Scan for the cell matching the given text and deliver its (X, Y) coordinate at center. 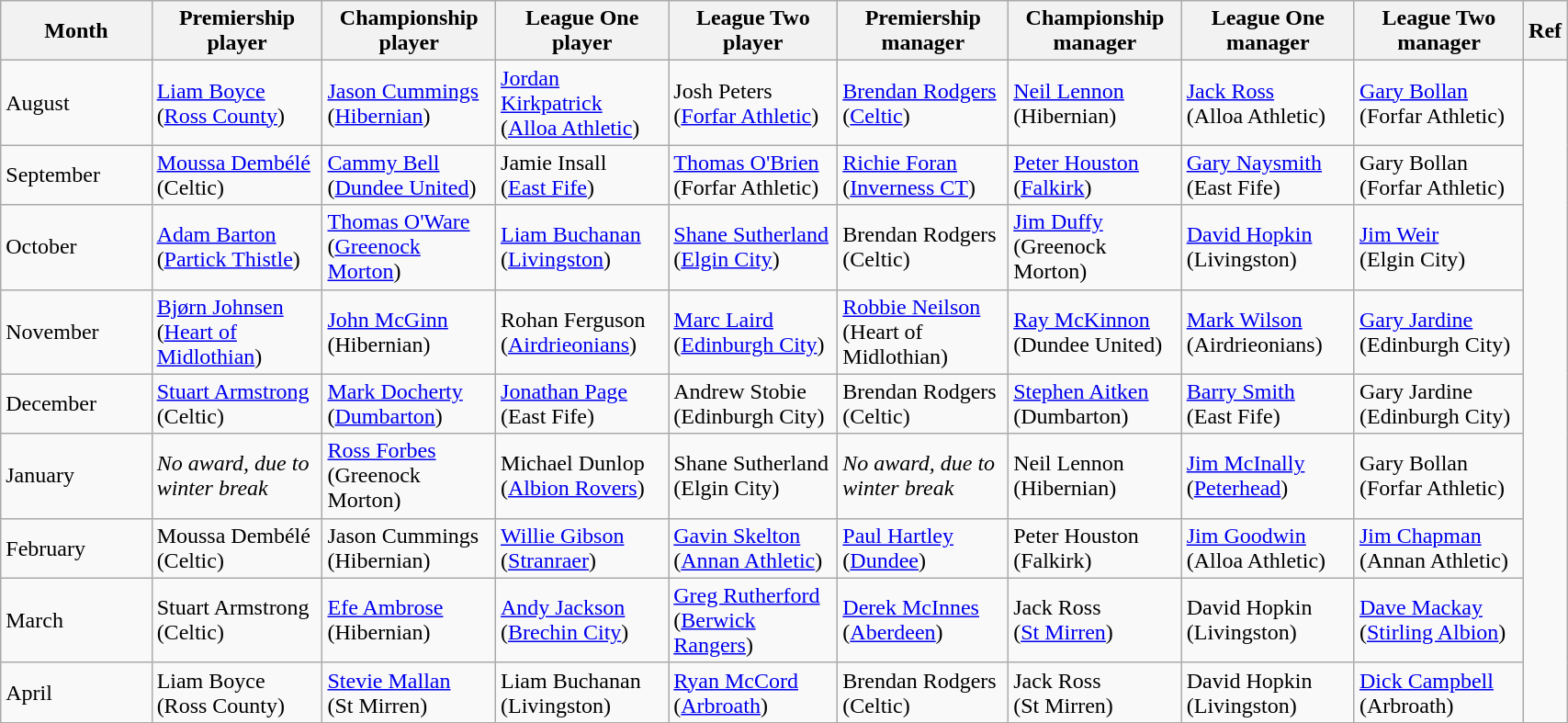
Thomas O'Brien(Forfar Athletic) (753, 175)
League Twoplayer (753, 31)
League Twomanager (1438, 31)
January (76, 476)
Month (76, 31)
Stephen Aitken(Dumbarton) (1095, 404)
Robbie Neilson(Heart of Midlothian) (923, 332)
March (76, 620)
Thomas O'Ware(Greenock Morton) (410, 247)
Paul Hartley(Dundee) (923, 548)
December (76, 404)
Michael Dunlop(Albion Rovers) (582, 476)
Stevie Mallan(St Mirren) (410, 693)
Gavin Skelton(Annan Athletic) (753, 548)
Richie Foran(Inverness CT) (923, 175)
Championshipplayer (410, 31)
League Oneplayer (582, 31)
October (76, 247)
Jim Goodwin(Alloa Athletic) (1268, 548)
Jack Ross(Alloa Athletic) (1268, 103)
Efe Ambrose(Hibernian) (410, 620)
Jim Chapman(Annan Athletic) (1438, 548)
Dave Mackay(Stirling Albion) (1438, 620)
Jonathan Page(East Fife) (582, 404)
Adam Barton(Partick Thistle) (237, 247)
Ref (1545, 31)
Jim Duffy(Greenock Morton) (1095, 247)
Marc Laird(Edinburgh City) (753, 332)
Jamie Insall(East Fife) (582, 175)
Jordan Kirkpatrick(Alloa Athletic) (582, 103)
Jim Weir(Elgin City) (1438, 247)
Premiershipplayer (237, 31)
February (76, 548)
April (76, 693)
Derek McInnes(Aberdeen) (923, 620)
John McGinn(Hibernian) (410, 332)
Bjørn Johnsen(Heart of Midlothian) (237, 332)
Cammy Bell(Dundee United) (410, 175)
Jim McInally(Peterhead) (1268, 476)
Andy Jackson(Brechin City) (582, 620)
Greg Rutherford(Berwick Rangers) (753, 620)
August (76, 103)
League Onemanager (1268, 31)
November (76, 332)
Ryan McCord(Arbroath) (753, 693)
Gary Naysmith(East Fife) (1268, 175)
Rohan Ferguson(Airdrieonians) (582, 332)
Ray McKinnon(Dundee United) (1095, 332)
Andrew Stobie(Edinburgh City) (753, 404)
Barry Smith(East Fife) (1268, 404)
Mark Docherty(Dumbarton) (410, 404)
Willie Gibson(Stranraer) (582, 548)
Josh Peters(Forfar Athletic) (753, 103)
September (76, 175)
Ross Forbes(Greenock Morton) (410, 476)
Mark Wilson(Airdrieonians) (1268, 332)
Championshipmanager (1095, 31)
Premiershipmanager (923, 31)
Dick Campbell(Arbroath) (1438, 693)
